Return [X, Y] of the center of cell containing provided text 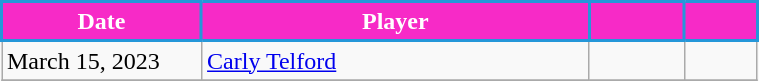
Carly Telford [396, 60]
Date [102, 22]
March 15, 2023 [102, 60]
Player [396, 22]
